From the cell containing the given text, extract its center point as (x, y) coordinate. 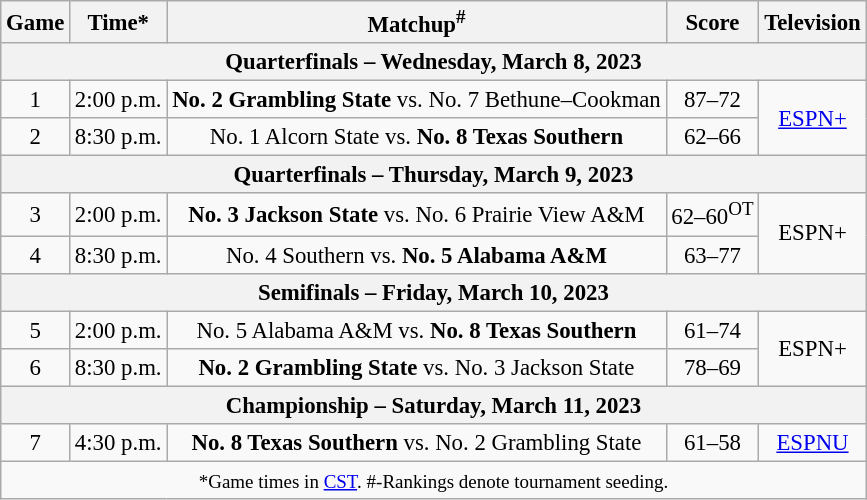
78–69 (712, 367)
5 (36, 330)
1 (36, 100)
6 (36, 367)
Quarterfinals – Wednesday, March 8, 2023 (434, 62)
Semifinals – Friday, March 10, 2023 (434, 292)
Television (812, 22)
61–58 (712, 443)
2 (36, 137)
Matchup# (416, 22)
61–74 (712, 330)
No. 4 Southern vs. No. 5 Alabama A&M (416, 255)
ESPNU (812, 443)
Score (712, 22)
Time* (118, 22)
4 (36, 255)
No. 1 Alcorn State vs. No. 8 Texas Southern (416, 137)
No. 3 Jackson State vs. No. 6 Prairie View A&M (416, 215)
No. 8 Texas Southern vs. No. 2 Grambling State (416, 443)
7 (36, 443)
Quarterfinals – Thursday, March 9, 2023 (434, 175)
Game (36, 22)
87–72 (712, 100)
Championship – Saturday, March 11, 2023 (434, 405)
No. 5 Alabama A&M vs. No. 8 Texas Southern (416, 330)
62–66 (712, 137)
63–77 (712, 255)
No. 2 Grambling State vs. No. 7 Bethune–Cookman (416, 100)
4:30 p.m. (118, 443)
62–60OT (712, 215)
No. 2 Grambling State vs. No. 3 Jackson State (416, 367)
3 (36, 215)
*Game times in CST. #-Rankings denote tournament seeding. (434, 480)
